Return the [x, y] coordinate for the center point of the cell that contains the specified text.  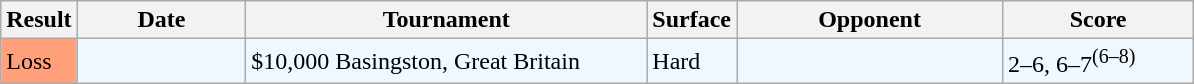
Surface [692, 20]
Date [162, 20]
Score [1098, 20]
Opponent [869, 20]
Loss [39, 62]
Result [39, 20]
Tournament [446, 20]
2–6, 6–7(6–8) [1098, 62]
$10,000 Basingston, Great Britain [446, 62]
Hard [692, 62]
